Return (X, Y) of the center of cell containing provided text 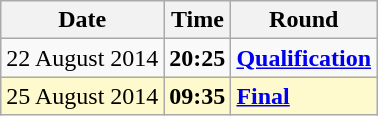
25 August 2014 (82, 96)
20:25 (198, 58)
Final (304, 96)
09:35 (198, 96)
Time (198, 20)
22 August 2014 (82, 58)
Date (82, 20)
Round (304, 20)
Qualification (304, 58)
